Output the [X, Y] coordinate of the center of the cell containing the given text.  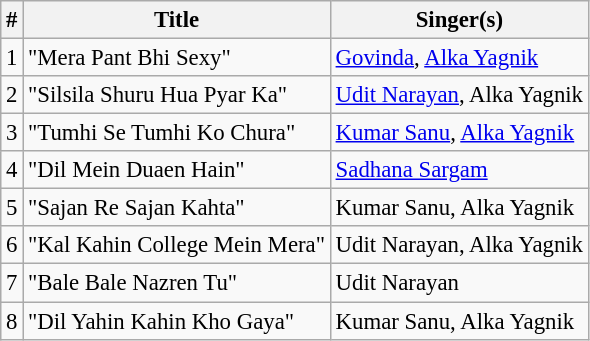
"Dil Mein Duaen Hain" [177, 170]
"Sajan Re Sajan Kahta" [177, 208]
Singer(s) [459, 20]
"Dil Yahin Kahin Kho Gaya" [177, 321]
Title [177, 20]
1 [12, 58]
3 [12, 133]
8 [12, 321]
2 [12, 95]
5 [12, 208]
# [12, 20]
7 [12, 283]
Sadhana Sargam [459, 170]
"Tumhi Se Tumhi Ko Chura" [177, 133]
Udit Narayan [459, 283]
Govinda, Alka Yagnik [459, 58]
4 [12, 170]
"Silsila Shuru Hua Pyar Ka" [177, 95]
"Kal Kahin College Mein Mera" [177, 245]
6 [12, 245]
"Mera Pant Bhi Sexy" [177, 58]
"Bale Bale Nazren Tu" [177, 283]
